Search for the cell housing the specified text and yield its [X, Y] center coordinate. 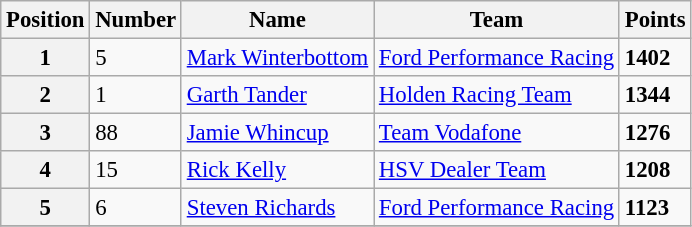
Team [497, 20]
Number [136, 20]
15 [136, 170]
Position [46, 20]
Points [654, 20]
HSV Dealer Team [497, 170]
Steven Richards [277, 208]
3 [46, 133]
2 [46, 95]
Holden Racing Team [497, 95]
1402 [654, 58]
1276 [654, 133]
Jamie Whincup [277, 133]
88 [136, 133]
4 [46, 170]
Name [277, 20]
6 [136, 208]
Rick Kelly [277, 170]
1123 [654, 208]
Garth Tander [277, 95]
Team Vodafone [497, 133]
1344 [654, 95]
1208 [654, 170]
Mark Winterbottom [277, 58]
